Extract the [X, Y] coordinate from the center of the cell holding the provided text.  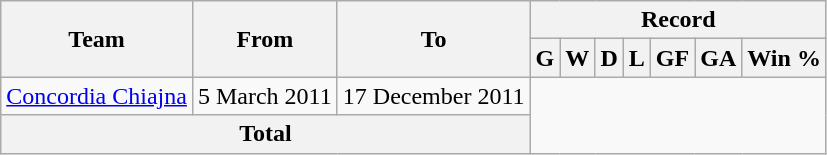
G [545, 58]
To [434, 39]
17 December 2011 [434, 96]
L [636, 58]
Concordia Chiajna [97, 96]
Team [97, 39]
Record [678, 20]
W [578, 58]
5 March 2011 [264, 96]
GF [672, 58]
From [264, 39]
D [609, 58]
Win % [784, 58]
Total [266, 134]
GA [718, 58]
